Detect which cell encompasses the target text, then output its (X, Y) center coordinate. 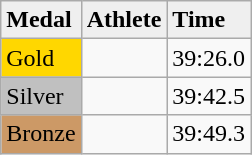
39:42.5 (209, 96)
Bronze (41, 134)
Athlete (124, 20)
Medal (41, 20)
39:26.0 (209, 58)
39:49.3 (209, 134)
Gold (41, 58)
Silver (41, 96)
Time (209, 20)
